Output the (X, Y) coordinate of the center of the cell containing the given text.  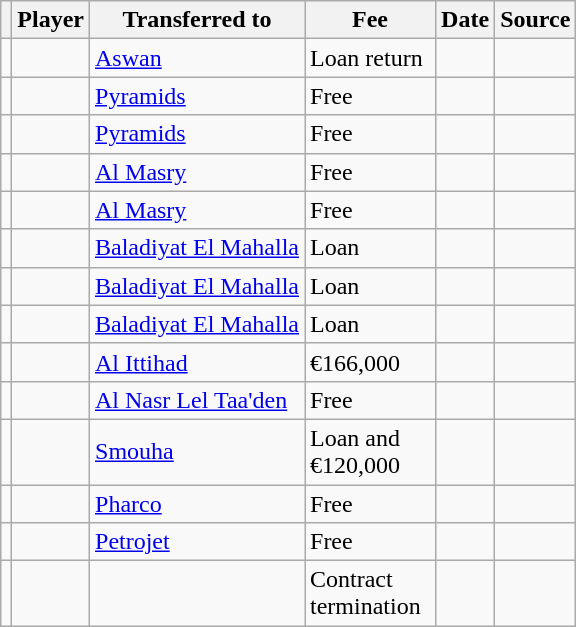
Transferred to (198, 20)
Loan return (370, 58)
Date (466, 20)
Loan and €120,000 (370, 452)
Player (51, 20)
Source (536, 20)
Fee (370, 20)
Aswan (198, 58)
Pharco (198, 503)
Al Ittihad (198, 362)
Al Nasr Lel Taa'den (198, 400)
Petrojet (198, 542)
€166,000 (370, 362)
Smouha (198, 452)
Contract termination (370, 594)
